Locate the cell with the specified text and output its [x, y] center coordinate. 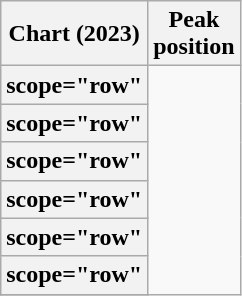
Chart (2023) [74, 34]
Peakposition [194, 34]
